Find where the given text appears and provide that cell's center as (X, Y) coordinate. 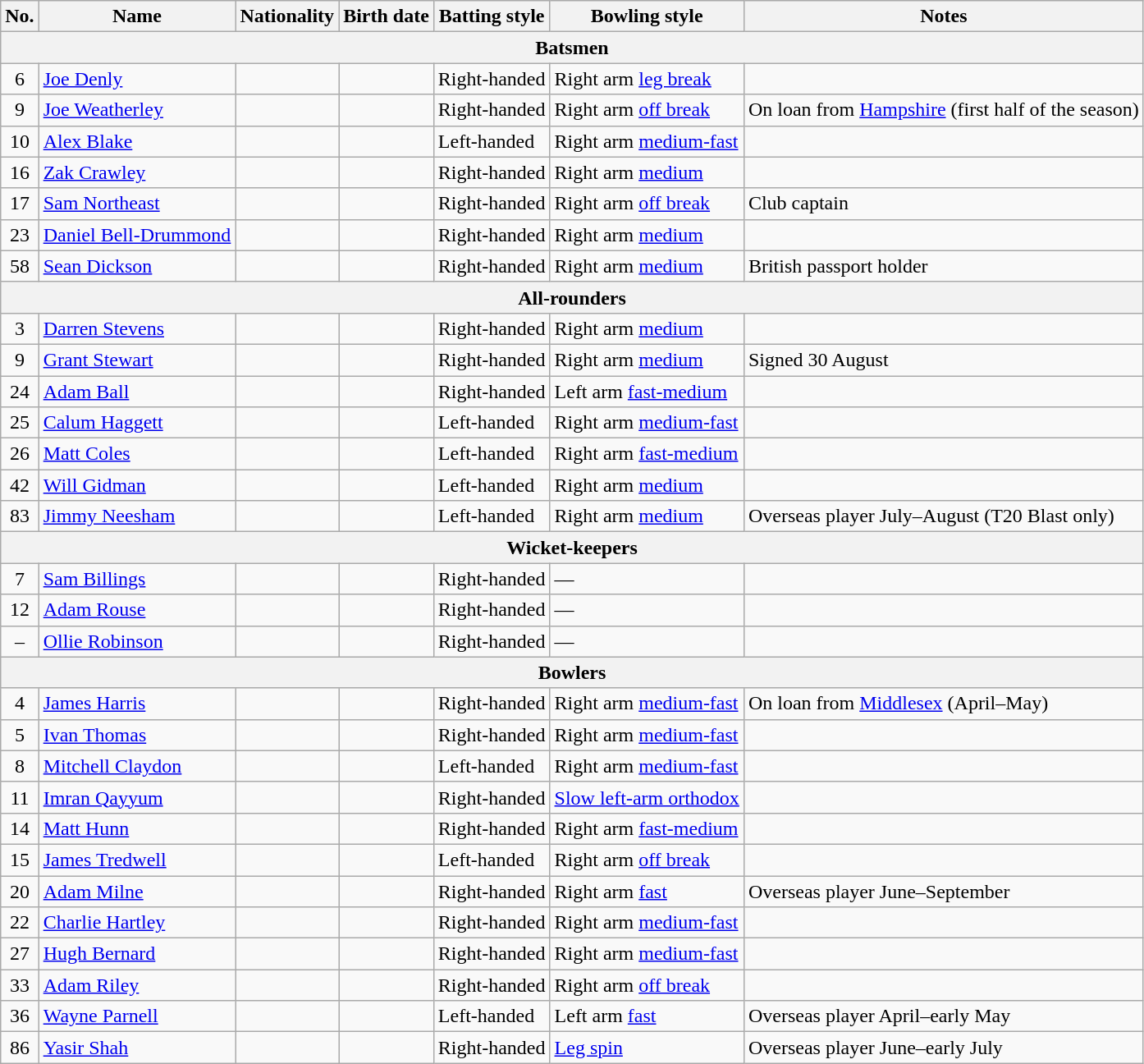
Notes (944, 16)
Darren Stevens (137, 328)
22 (20, 923)
6 (20, 79)
On loan from Middlesex (April–May) (944, 704)
British passport holder (944, 266)
Ollie Robinson (137, 641)
Right arm fast (647, 891)
Daniel Bell-Drummond (137, 235)
Alex Blake (137, 141)
42 (20, 485)
17 (20, 204)
Adam Riley (137, 985)
10 (20, 141)
– (20, 641)
Left arm fast-medium (647, 392)
Will Gidman (137, 485)
4 (20, 704)
Yasir Shah (137, 1048)
5 (20, 735)
Wayne Parnell (137, 1016)
Batting style (492, 16)
Batsmen (573, 48)
Sean Dickson (137, 266)
14 (20, 828)
25 (20, 423)
Bowlers (573, 672)
Imran Qayyum (137, 797)
3 (20, 328)
Overseas player April–early May (944, 1016)
Sam Northeast (137, 204)
16 (20, 172)
Overseas player July–August (T20 Blast only) (944, 516)
James Harris (137, 704)
8 (20, 766)
Overseas player June–September (944, 891)
Overseas player June–early July (944, 1048)
Adam Rouse (137, 610)
12 (20, 610)
Left arm fast (647, 1016)
86 (20, 1048)
Leg spin (647, 1048)
24 (20, 392)
Jimmy Neesham (137, 516)
Mitchell Claydon (137, 766)
15 (20, 860)
On loan from Hampshire (first half of the season) (944, 110)
No. (20, 16)
Slow left-arm orthodox (647, 797)
Charlie Hartley (137, 923)
83 (20, 516)
Calum Haggett (137, 423)
Sam Billings (137, 579)
23 (20, 235)
Adam Ball (137, 392)
Hugh Bernard (137, 954)
33 (20, 985)
27 (20, 954)
Joe Weatherley (137, 110)
Matt Coles (137, 454)
All-rounders (573, 297)
Adam Milne (137, 891)
Birth date (387, 16)
Club captain (944, 204)
11 (20, 797)
Ivan Thomas (137, 735)
Zak Crawley (137, 172)
Grant Stewart (137, 360)
36 (20, 1016)
Joe Denly (137, 79)
Bowling style (647, 16)
James Tredwell (137, 860)
Signed 30 August (944, 360)
26 (20, 454)
58 (20, 266)
Wicket-keepers (573, 548)
20 (20, 891)
Right arm leg break (647, 79)
Nationality (287, 16)
Name (137, 16)
Matt Hunn (137, 828)
7 (20, 579)
